Pinpoint the cell where the given text exists, returning its [X, Y] midpoint coordinate. 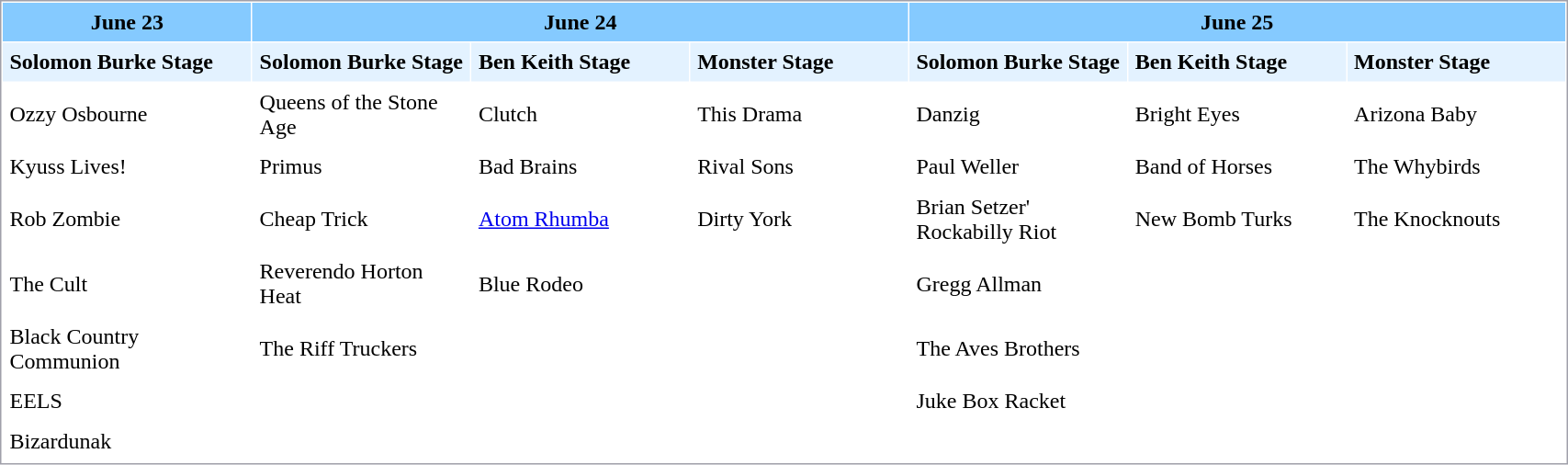
June 24 [581, 22]
Gregg Allman [1018, 283]
Ozzy Osbourne [127, 114]
Blue Rodeo [581, 283]
Juke Box Racket [1018, 402]
Clutch [581, 114]
Queens of the Stone Age [362, 114]
Rival Sons [799, 166]
June 23 [127, 22]
Black Country Communion [127, 349]
Danzig [1018, 114]
Kyuss Lives! [127, 166]
Bright Eyes [1236, 114]
The Whybirds [1457, 166]
Cheap Trick [362, 219]
The Riff Truckers [362, 349]
The Knocknouts [1457, 219]
The Aves Brothers [1018, 349]
June 25 [1236, 22]
Bad Brains [581, 166]
Brian Setzer' Rockabilly Riot [1018, 219]
Paul Weller [1018, 166]
Dirty York [799, 219]
Arizona Baby [1457, 114]
Band of Horses [1236, 166]
This Drama [799, 114]
Primus [362, 166]
Bizardunak [127, 441]
Reverendo Horton Heat [362, 283]
EELS [127, 402]
Atom Rhumba [581, 219]
Rob Zombie [127, 219]
The Cult [127, 283]
New Bomb Turks [1236, 219]
